Provide the [X, Y] coordinate of the cell's center where the given text is located.  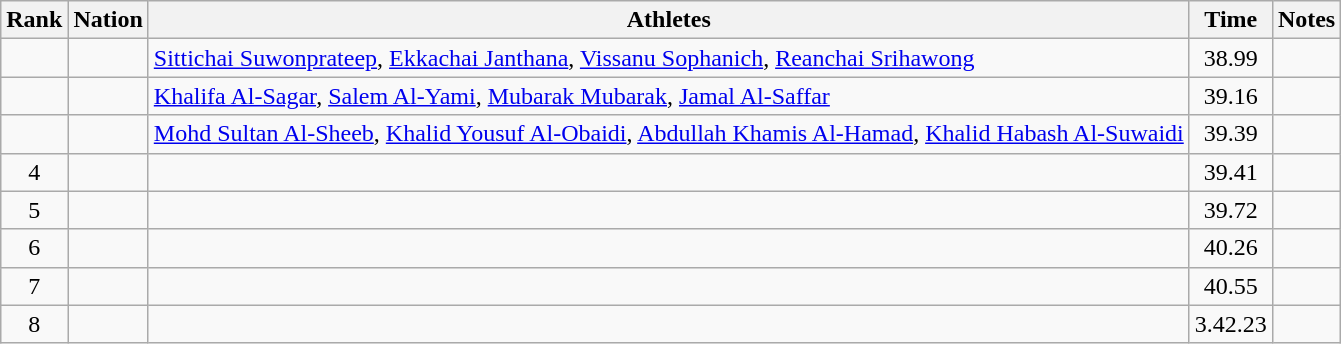
Sittichai Suwonprateep, Ekkachai Janthana, Vissanu Sophanich, Reanchai Srihawong [668, 58]
39.39 [1230, 134]
39.16 [1230, 96]
Athletes [668, 20]
Time [1230, 20]
Rank [34, 20]
5 [34, 210]
40.26 [1230, 248]
Notes [1306, 20]
40.55 [1230, 286]
7 [34, 286]
Nation [108, 20]
39.41 [1230, 172]
4 [34, 172]
38.99 [1230, 58]
3.42.23 [1230, 324]
8 [34, 324]
39.72 [1230, 210]
Khalifa Al-Sagar, Salem Al-Yami, Mubarak Mubarak, Jamal Al-Saffar [668, 96]
6 [34, 248]
Mohd Sultan Al-Sheeb, Khalid Yousuf Al-Obaidi, Abdullah Khamis Al-Hamad, Khalid Habash Al-Suwaidi [668, 134]
